Return [X, Y] of the center of cell containing provided text 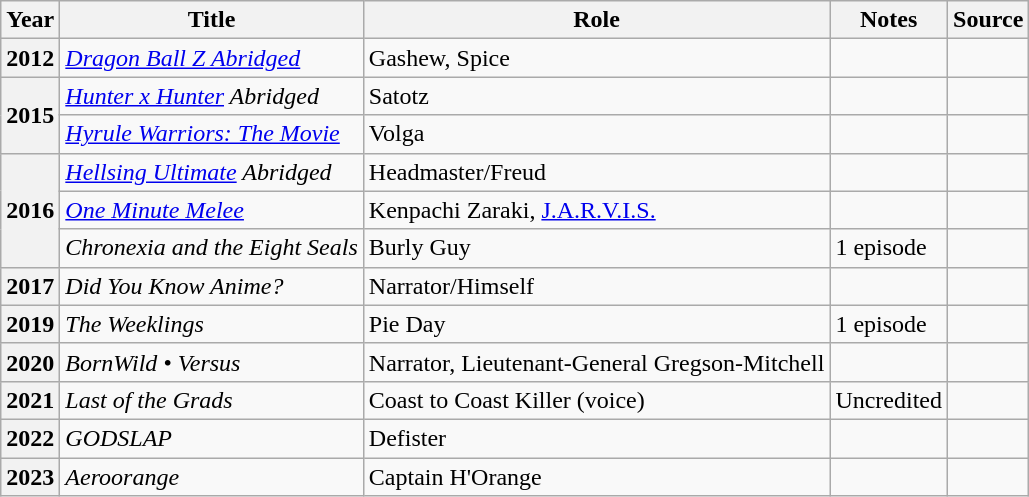
Defister [596, 438]
The Weeklings [212, 324]
Year [30, 20]
Hellsing Ultimate Abridged [212, 172]
Burly Guy [596, 248]
Source [988, 20]
2017 [30, 286]
One Minute Melee [212, 210]
Chronexia and the Eight Seals [212, 248]
2012 [30, 58]
Notes [889, 20]
Uncredited [889, 400]
2015 [30, 115]
Kenpachi Zaraki, J.A.R.V.I.S. [596, 210]
2021 [30, 400]
BornWild • Versus [212, 362]
Gashew, Spice [596, 58]
Dragon Ball Z Abridged [212, 58]
Captain H'Orange [596, 477]
2022 [30, 438]
Satotz [596, 96]
2016 [30, 210]
Narrator, Lieutenant-General Gregson-Mitchell [596, 362]
Did You Know Anime? [212, 286]
2020 [30, 362]
2023 [30, 477]
Pie Day [596, 324]
Title [212, 20]
Last of the Grads [212, 400]
GODSLAP [212, 438]
Volga [596, 134]
2019 [30, 324]
Role [596, 20]
Hunter x Hunter Abridged [212, 96]
Coast to Coast Killer (voice) [596, 400]
Hyrule Warriors: The Movie [212, 134]
Headmaster/Freud [596, 172]
Aeroorange [212, 477]
Narrator/Himself [596, 286]
